Find where the given text appears and provide that cell's center as (x, y) coordinate. 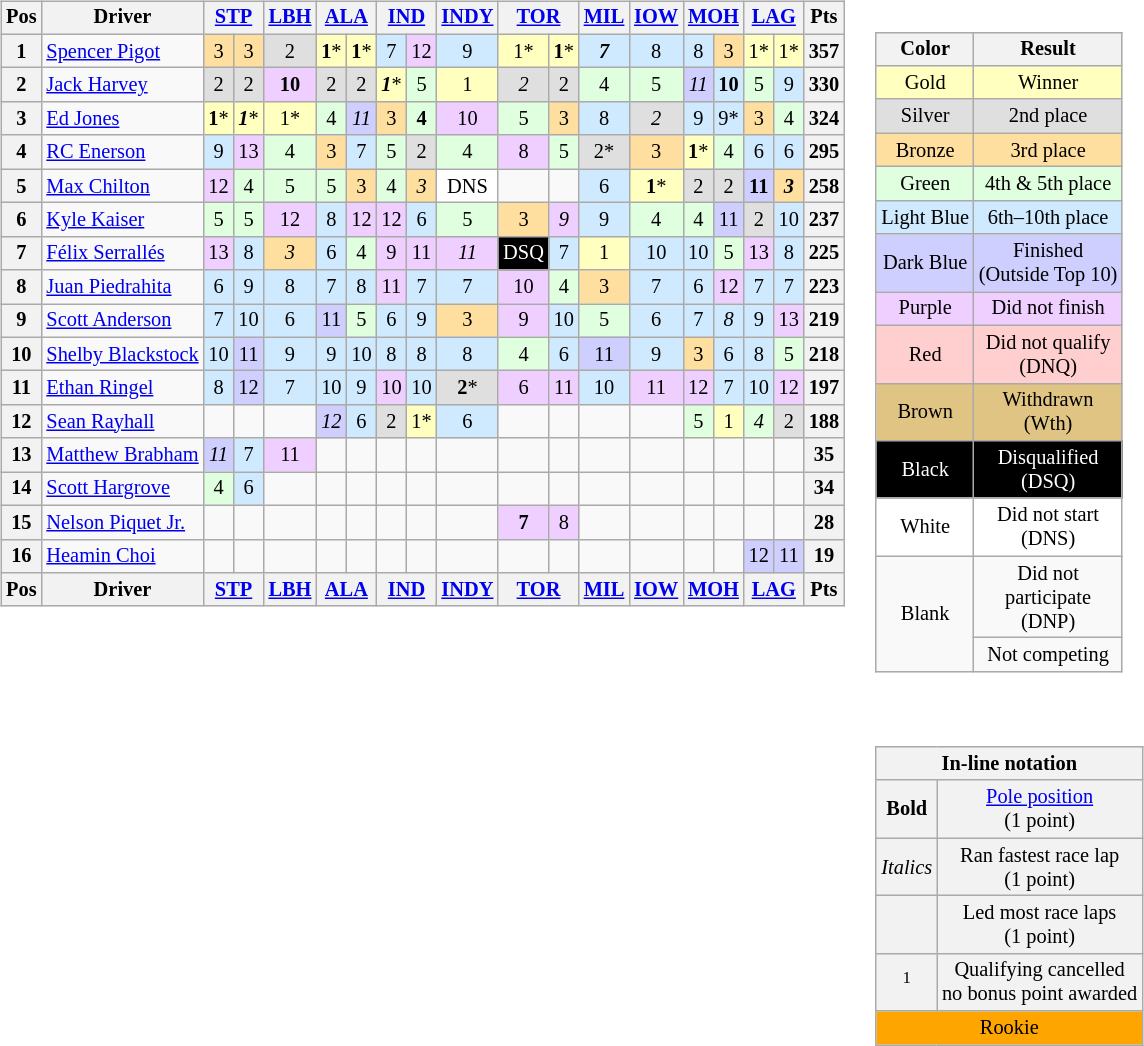
9* (728, 119)
16 (21, 556)
In-line notation (1009, 764)
Green (924, 184)
28 (824, 522)
Heamin Choi (122, 556)
258 (824, 186)
14 (21, 489)
324 (824, 119)
19 (824, 556)
Bold (906, 809)
Did notparticipate(DNP) (1048, 597)
Led most race laps(1 point) (1040, 925)
Light Blue (924, 217)
357 (824, 51)
Bronze (924, 150)
Max Chilton (122, 186)
35 (824, 455)
Winner (1048, 83)
295 (824, 152)
Félix Serrallés (122, 253)
Did not start(DNS) (1048, 527)
Ethan Ringel (122, 388)
6th–10th place (1048, 217)
Juan Piedrahita (122, 287)
DSQ (523, 253)
Result (1048, 49)
197 (824, 388)
Rookie (1009, 1028)
Silver (924, 116)
Blank (924, 614)
Black (924, 470)
15 (21, 522)
Finished(Outside Top 10) (1048, 263)
Sean Rayhall (122, 422)
Not competing (1048, 655)
34 (824, 489)
Spencer Pigot (122, 51)
218 (824, 354)
White (924, 527)
Shelby Blackstock (122, 354)
Gold (924, 83)
Matthew Brabham (122, 455)
Italics (906, 867)
RC Enerson (122, 152)
330 (824, 85)
Qualifying cancelledno bonus point awarded (1040, 982)
Ran fastest race lap(1 point) (1040, 867)
223 (824, 287)
Purple (924, 309)
Did not finish (1048, 309)
Dark Blue (924, 263)
Pole position(1 point) (1040, 809)
Scott Hargrove (122, 489)
Red (924, 354)
188 (824, 422)
Disqualified(DSQ) (1048, 470)
3rd place (1048, 150)
Jack Harvey (122, 85)
Brown (924, 412)
Color (924, 49)
225 (824, 253)
4th & 5th place (1048, 184)
Did not qualify(DNQ) (1048, 354)
2nd place (1048, 116)
Scott Anderson (122, 321)
Ed Jones (122, 119)
DNS (468, 186)
219 (824, 321)
Kyle Kaiser (122, 220)
Nelson Piquet Jr. (122, 522)
Withdrawn(Wth) (1048, 412)
237 (824, 220)
